Provide the [X, Y] coordinate of the cell's center where the given text is located.  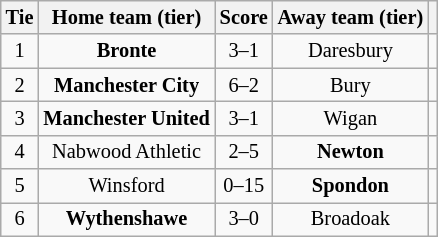
5 [20, 186]
Manchester United [126, 118]
Tie [20, 17]
Score [244, 17]
Daresbury [350, 51]
Spondon [350, 186]
Away team (tier) [350, 17]
Nabwood Athletic [126, 152]
4 [20, 152]
6 [20, 219]
Manchester City [126, 85]
Newton [350, 152]
Broadoak [350, 219]
6–2 [244, 85]
3–0 [244, 219]
Bury [350, 85]
3 [20, 118]
2–5 [244, 152]
Wythenshawe [126, 219]
1 [20, 51]
Home team (tier) [126, 17]
Bronte [126, 51]
Wigan [350, 118]
Winsford [126, 186]
2 [20, 85]
0–15 [244, 186]
